Find where the given text appears and provide that cell's center as [X, Y] coordinate. 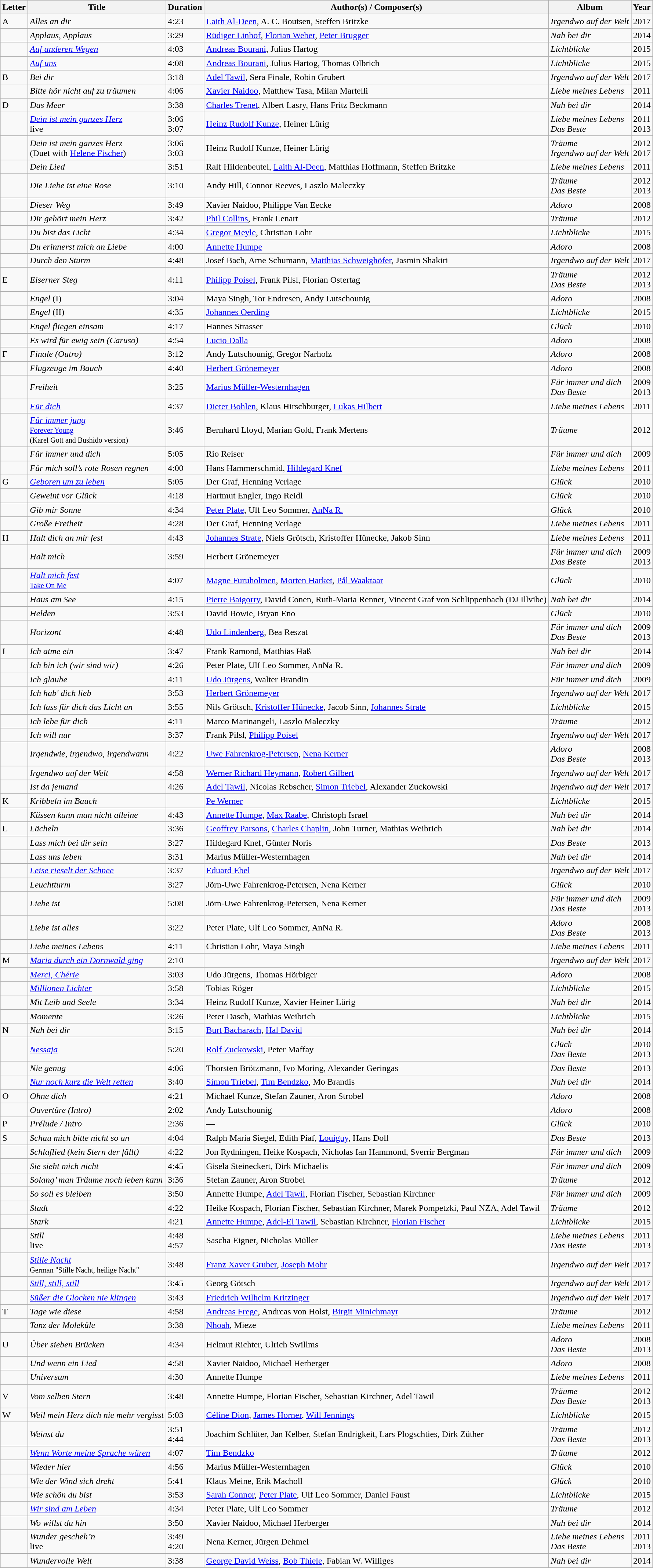
B [14, 77]
Nils Grötsch, Kristoffer Hünecke, Jacob Sinn, Johannes Strate [376, 707]
V [14, 1396]
S [14, 1138]
T [14, 1311]
Dein Lied [97, 167]
Helmut Richter, Ulrich Swillms [376, 1344]
Andreas Bourani, Julius Hartog, Thomas Olbrich [376, 63]
Andreas Frege, Andreas von Holst, Birgit Minichmayr [376, 1311]
M [14, 960]
Für immer jung Forever Young (Karel Gott and Bushido version) [97, 430]
2:36 [185, 1124]
So soll es bleiben [97, 1194]
Wo willst du hin [97, 1523]
E [14, 280]
Annette Humpe, Adel Tawil, Florian Fischer, Sebastian Kirchner [376, 1194]
5:20 [185, 1049]
Große Freiheit [97, 524]
4:04 [185, 1138]
Schau mich bitte nicht so an [97, 1138]
Title [97, 7]
Finale (Outro) [97, 354]
4:18 [185, 496]
2:02 [185, 1110]
Gisela Steineckert, Dirk Michaelis [376, 1166]
Charles Trenet, Albert Lasry, Hans Fritz Beckmann [376, 105]
20102013 [642, 1049]
4:15 [185, 599]
K [14, 801]
Gib mir Sonne [97, 510]
Geweint vor Glück [97, 496]
3:40 [185, 1082]
Auf uns [97, 63]
Magne Furuholmen, Morten Harket, Pål Waaktaar [376, 581]
Das Meer [97, 105]
4:35 [185, 312]
Geboren um zu leben [97, 482]
H [14, 538]
Ralph Maria Siegel, Edith Piaf, Louiguy, Hans Doll [376, 1138]
I [14, 651]
Peter Plate, Ulf Leo Sommer [376, 1509]
Maria durch ein Dornwald ging [97, 960]
Michael Kunze, Stefan Zauner, Aron Strobel [376, 1096]
Engel (II) [97, 312]
Stadt [97, 1208]
Engel fliegen einsam [97, 326]
Leise rieselt der Schnee [97, 871]
3:58 [185, 988]
4:23 [185, 21]
Christian Lohr, Maya Singh [376, 946]
Engel (I) [97, 298]
Wir sind am Leben [97, 1509]
Stefan Zauner, Aron Strobel [376, 1180]
GlückDas Beste [590, 1049]
Universum [97, 1377]
4:56 [185, 1467]
Über sieben Brücken [97, 1344]
Hartmut Engler, Ingo Reidl [376, 496]
Momente [97, 1016]
Dieter Bohlen, Klaus Hirschburger, Lukas Hilbert [376, 406]
Stille Nacht German "Stille Nacht, heilige Nacht" [97, 1265]
Für mich soll’s rote Rosen regnen [97, 468]
3:51 [185, 167]
Irgendwie, irgendwo, irgendwann [97, 754]
Tanz der Moleküle [97, 1325]
Annette Humpe, Florian Fischer, Sebastian Kirchner, Adel Tawil [376, 1396]
Céline Dion, James Horner, Will Jennings [376, 1415]
3:42 [185, 219]
Lass uns leben [97, 857]
Millionen Lichter [97, 988]
Still, still, still [97, 1284]
Werner Richard Heymann, Robert Gilbert [376, 773]
Heinz Rudolf Kunze, Xavier Heiner Lürig [376, 1002]
Laith Al-Deen, A. C. Boutsen, Steffen Britzke [376, 21]
Lächeln [97, 829]
Weinst du [97, 1434]
Udo Jürgens, Thomas Hörbiger [376, 974]
Kribbeln im Bauch [97, 801]
Wie schön du bist [97, 1495]
Pe Werner [376, 801]
F [14, 354]
Mit Leib und Seele [97, 1002]
L [14, 829]
Dieser Weg [97, 204]
Klaus Meine, Erik Macholl [376, 1481]
Dein ist mein ganzes Herzlive [97, 124]
Ich will nur [97, 735]
Nur noch kurz die Welt retten [97, 1082]
3:46 [185, 430]
Liebe ist [97, 904]
Xavier Naidoo, Matthew Tasa, Milan Martelli [376, 91]
3:26 [185, 1016]
Peter Dasch, Mathias Weibrich [376, 1016]
Nena Kerner, Jürgen Dehmel [376, 1542]
N [14, 1030]
Halt dich an mir fest [97, 538]
4:28 [185, 524]
Halt mich [97, 556]
Sascha Eigner, Nicholas Müller [376, 1241]
Prélude / Intro [97, 1124]
4:17 [185, 326]
Annette Humpe, Adel-El Tawil, Sebastian Kirchner, Florian Fischer [376, 1222]
20122017 [642, 148]
Gregor Meyle, Christian Lohr [376, 233]
Udo Jürgens, Walter Brandin [376, 679]
3:494:20 [185, 1542]
3:22 [185, 927]
Dein ist mein ganzes Herz(Duet with Helene Fischer) [97, 148]
Hildegard Knef, Günter Noris [376, 843]
Helden [97, 613]
Sarah Connor, Peter Plate, Ulf Leo Sommer, Daniel Faust [376, 1495]
4:37 [185, 406]
Georg Götsch [376, 1284]
Simon Triebel, Tim Bendzko, Mo Brandis [376, 1082]
Nie genug [97, 1068]
3:063:07 [185, 124]
Uwe Fahrenkrog-Petersen, Nena Kerner [376, 754]
Album [590, 7]
Ich lass für dich das Licht an [97, 707]
Applaus, Applaus [97, 35]
4:03 [185, 49]
Lass mich bei dir sein [97, 843]
3:10 [185, 186]
Ich atme ein [97, 651]
Philipp Poisel, Frank Pilsl, Florian Ostertag [376, 280]
Johannes Oerding [376, 312]
Dir gehört mein Herz [97, 219]
Wunder gescheh’nlive [97, 1542]
4:45 [185, 1166]
3:31 [185, 857]
Friedrich Wilhelm Kritzinger [376, 1297]
Andy Hill, Connor Reeves, Laszlo Maleczky [376, 186]
David Bowie, Bryan Eno [376, 613]
Duration [185, 7]
Halt mich festTake On Me [97, 581]
Adel Tawil, Nicolas Rebscher, Simon Triebel, Alexander Zuckowski [376, 787]
Eduard Ebel [376, 871]
Du erinnerst mich an Liebe [97, 247]
Durch den Sturm [97, 261]
Ich bin ich (wir sind wir) [97, 665]
Franz Xaver Gruber, Joseph Mohr [376, 1265]
Stark [97, 1222]
4:30 [185, 1377]
Phil Collins, Frank Lenart [376, 219]
Solang’ man Träume noch leben kann [97, 1180]
3:47 [185, 651]
Hannes Strasser [376, 326]
Auf anderen Wegen [97, 49]
Marco Marinangeli, Laszlo Maleczky [376, 721]
Johannes Strate, Niels Grötsch, Kristoffer Hünecke, Jakob Sinn [376, 538]
Lucio Dalla [376, 340]
Nessaja [97, 1049]
D [14, 105]
5:41 [185, 1481]
3:15 [185, 1030]
Bitte hör nicht auf zu träumen [97, 91]
3:49 [185, 204]
Freiheit [97, 387]
3:04 [185, 298]
Es wird für ewig sein (Caruso) [97, 340]
Liebe ist alles [97, 927]
Andy Lutschounig, Gregor Narholz [376, 354]
4:54 [185, 340]
Geoffrey Parsons, Charles Chaplin, John Turner, Mathias Weibrich [376, 829]
Andy Lutschounig [376, 1110]
3:063:03 [185, 148]
Rolf Zuckowski, Peter Maffay [376, 1049]
Bei dir [97, 77]
3:25 [185, 387]
Frank Pilsl, Philipp Poisel [376, 735]
Stilllive [97, 1241]
3:45 [185, 1284]
Eiserner Steg [97, 280]
U [14, 1344]
Vom selben Stern [97, 1396]
Ouvertüre (Intro) [97, 1110]
Ohne dich [97, 1096]
3:03 [185, 974]
Annette Humpe, Max Raabe, Christoph Israel [376, 815]
Bernhard Lloyd, Marian Gold, Frank Mertens [376, 430]
Joachim Schlüter, Jan Kelber, Stefan Endrigkeit, Lars Plogschties, Dirk Züther [376, 1434]
4:40 [185, 368]
4:08 [185, 63]
Rio Reiser [376, 454]
Ich glaube [97, 679]
Für dich [97, 406]
Year [642, 7]
Rüdiger Linhof, Florian Weber, Peter Brugger [376, 35]
5:08 [185, 904]
3:59 [185, 556]
Süßer die Glocken nie klingen [97, 1297]
Merci, Chérie [97, 974]
Küssen kann man nicht alleine [97, 815]
George David Weiss, Bob Thiele, Fabian W. Williges [376, 1561]
Josef Bach, Arne Schumann, Matthias Schweighöfer, Jasmin Shakiri [376, 261]
Flugzeuge im Bauch [97, 368]
Burt Bacharach, Hal David [376, 1030]
Sie sieht mich nicht [97, 1166]
Thorsten Brötzmann, Ivo Moring, Alexander Geringas [376, 1068]
3:18 [185, 77]
— [376, 1124]
A [14, 21]
Du bist das Licht [97, 233]
Jon Rydningen, Heike Kospach, Nicholas Ian Hammond, Sverrir Bergman [376, 1152]
Frank Ramond, Matthias Haß [376, 651]
TräumeIrgendwo auf der Welt [590, 148]
Horizont [97, 632]
G [14, 482]
Heike Kospach, Florian Fischer, Sebastian Kirchner, Marek Pompetzki, Paul NZA, Adel Tawil [376, 1208]
Haus am See [97, 599]
Adel Tawil, Sera Finale, Robin Grubert [376, 77]
Leuchtturm [97, 885]
Wie der Wind sich dreht [97, 1481]
W [14, 1415]
P [14, 1124]
Ralf Hildenbeutel, Laith Al-Deen, Matthias Hoffmann, Steffen Britzke [376, 167]
Hans Hammerschmid, Hildegard Knef [376, 468]
2:10 [185, 960]
3:34 [185, 1002]
Weil mein Herz dich nie mehr vergisst [97, 1415]
Pierre Baigorry, David Conen, Ruth-Maria Renner, Vincent Graf von Schlippenbach (DJ Illvibe) [376, 599]
Letter [14, 7]
Tage wie diese [97, 1311]
Nhoah, Mieze [376, 1325]
Wenn Worte meine Sprache wären [97, 1453]
3:43 [185, 1297]
Ist da jemand [97, 787]
O [14, 1096]
Und wenn ein Lied [97, 1363]
3:29 [185, 35]
Die Liebe ist eine Rose [97, 186]
Udo Lindenberg, Bea Reszat [376, 632]
4:484:57 [185, 1241]
Xavier Naidoo, Philippe Van Eecke [376, 204]
Alles an dir [97, 21]
Ich lebe für dich [97, 721]
Andreas Bourani, Julius Hartog [376, 49]
Author(s) / Composer(s) [376, 7]
3:12 [185, 354]
Tim Bendzko [376, 1453]
Schlaflied (kein Stern der fällt) [97, 1152]
Tobias Röger [376, 988]
Wieder hier [97, 1467]
Maya Singh, Tor Endresen, Andy Lutschounig [376, 298]
Ich hab' dich lieb [97, 693]
3:55 [185, 707]
3:514:44 [185, 1434]
Wundervolle Welt [97, 1561]
5:03 [185, 1415]
